Identify which cell holds the provided text, then report its [x, y] central coordinate. 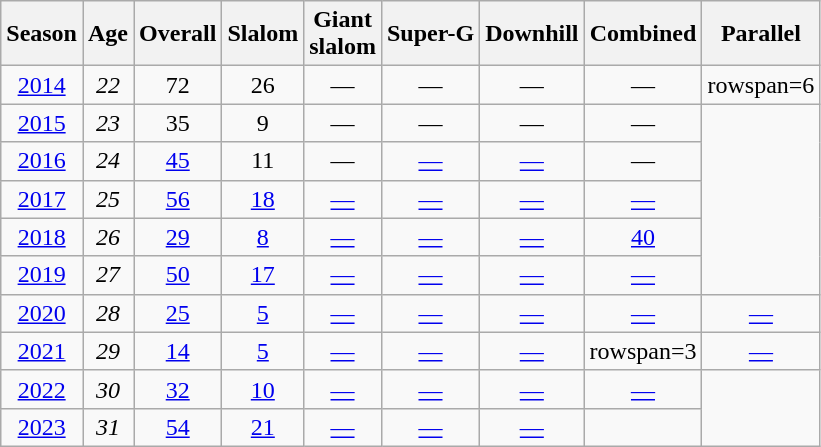
28 [108, 313]
9 [263, 123]
31 [108, 427]
35 [178, 123]
72 [178, 85]
Giantslalom [343, 34]
50 [178, 275]
24 [108, 161]
Combined [643, 34]
23 [108, 123]
Season [42, 34]
27 [108, 275]
Parallel [761, 34]
40 [643, 237]
21 [263, 427]
2019 [42, 275]
Overall [178, 34]
2017 [42, 199]
56 [178, 199]
2015 [42, 123]
14 [178, 351]
2014 [42, 85]
32 [178, 389]
18 [263, 199]
17 [263, 275]
2020 [42, 313]
Super-G [430, 34]
54 [178, 427]
30 [108, 389]
Slalom [263, 34]
2018 [42, 237]
22 [108, 85]
2016 [42, 161]
8 [263, 237]
rowspan=6 [761, 85]
2022 [42, 389]
rowspan=3 [643, 351]
2023 [42, 427]
45 [178, 161]
Downhill [532, 34]
2021 [42, 351]
Age [108, 34]
10 [263, 389]
11 [263, 161]
